Output the (X, Y) coordinate of the center of the cell containing the given text.  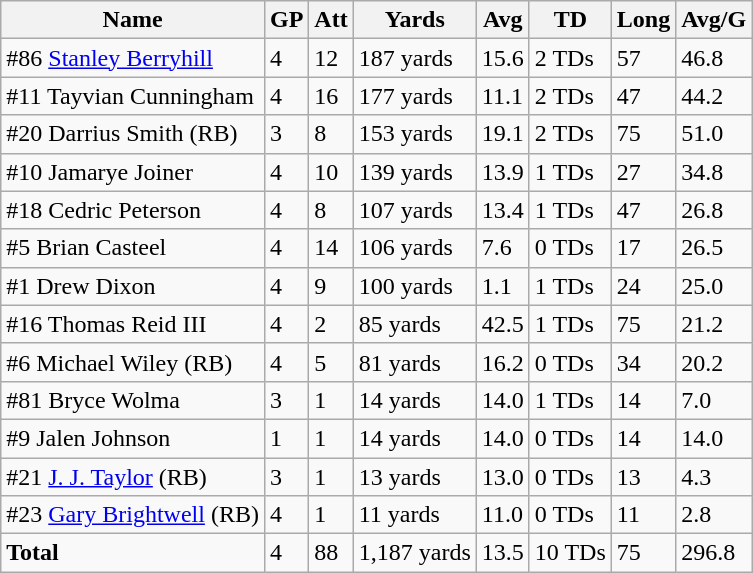
#23 Gary Brightwell (RB) (133, 515)
10 (331, 172)
7.6 (502, 248)
Att (331, 20)
4.3 (714, 477)
296.8 (714, 553)
5 (331, 362)
#11 Tayvian Cunningham (133, 96)
100 yards (414, 286)
#86 Stanley Berryhill (133, 58)
Name (133, 20)
11.0 (502, 515)
#10 Jamarye Joiner (133, 172)
10 TDs (570, 553)
44.2 (714, 96)
Avg/G (714, 20)
GP (286, 20)
26.5 (714, 248)
12 (331, 58)
#9 Jalen Johnson (133, 438)
1,187 yards (414, 553)
TD (570, 20)
81 yards (414, 362)
13 yards (414, 477)
21.2 (714, 324)
17 (643, 248)
13.0 (502, 477)
13.5 (502, 553)
85 yards (414, 324)
9 (331, 286)
13.4 (502, 210)
27 (643, 172)
13 (643, 477)
Long (643, 20)
11.1 (502, 96)
#1 Drew Dixon (133, 286)
7.0 (714, 400)
Avg (502, 20)
Total (133, 553)
#81 Bryce Wolma (133, 400)
106 yards (414, 248)
19.1 (502, 134)
25.0 (714, 286)
#6 Michael Wiley (RB) (133, 362)
177 yards (414, 96)
Yards (414, 20)
107 yards (414, 210)
88 (331, 553)
46.8 (714, 58)
51.0 (714, 134)
26.8 (714, 210)
139 yards (414, 172)
2.8 (714, 515)
#5 Brian Casteel (133, 248)
15.6 (502, 58)
#20 Darrius Smith (RB) (133, 134)
11 yards (414, 515)
34.8 (714, 172)
2 (331, 324)
57 (643, 58)
#21 J. J. Taylor (RB) (133, 477)
42.5 (502, 324)
#16 Thomas Reid III (133, 324)
24 (643, 286)
20.2 (714, 362)
153 yards (414, 134)
#18 Cedric Peterson (133, 210)
16.2 (502, 362)
13.9 (502, 172)
187 yards (414, 58)
34 (643, 362)
1.1 (502, 286)
11 (643, 515)
16 (331, 96)
